From the cell containing the given text, extract its center point as (x, y) coordinate. 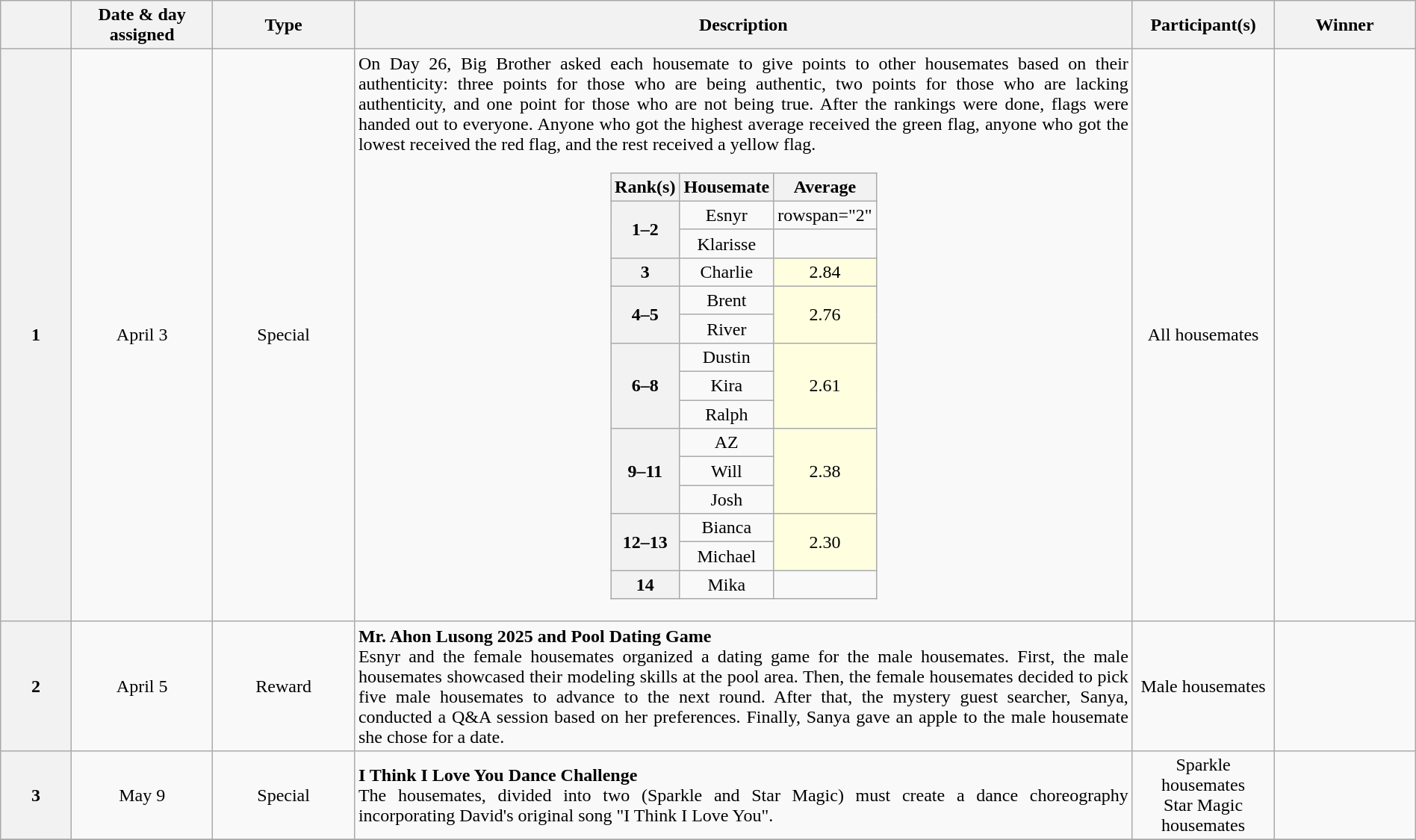
2.30 (825, 542)
Dustin (727, 357)
2.61 (825, 385)
Esnyr (727, 215)
Average (825, 187)
Kira (727, 386)
April 3 (142, 335)
14 (645, 585)
1 (36, 335)
Klarisse (727, 243)
Charlie (727, 272)
6–8 (645, 385)
12–13 (645, 542)
AZ (727, 443)
Mika (727, 585)
Michael (727, 556)
All housemates (1202, 335)
Type (284, 25)
rowspan="2" (825, 215)
Rank(s) (645, 187)
May 9 (142, 794)
4–5 (645, 314)
Sparkle housematesStar Magic housemates (1202, 794)
Reward (284, 685)
Description (743, 25)
Brent (727, 300)
Josh (727, 500)
2.76 (825, 314)
Housemate (727, 187)
2 (36, 685)
Ralph (727, 414)
9–11 (645, 471)
River (727, 329)
2.38 (825, 471)
Participant(s) (1202, 25)
Winner (1344, 25)
April 5 (142, 685)
Will (727, 471)
Bianca (727, 528)
2.84 (825, 272)
Date & day assigned (142, 25)
1–2 (645, 229)
Male housemates (1202, 685)
